Detect which cell encompasses the target text, then output its [x, y] center coordinate. 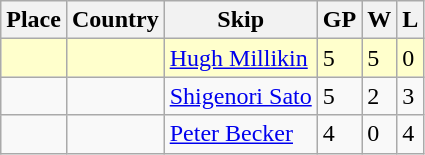
3 [410, 96]
Shigenori Sato [240, 96]
W [380, 20]
GP [339, 20]
Hugh Millikin [240, 58]
2 [380, 96]
Skip [240, 20]
L [410, 20]
Country [115, 20]
Peter Becker [240, 134]
Place [34, 20]
